Determine the (x, y) coordinate at the center of the cell enclosing the given text.  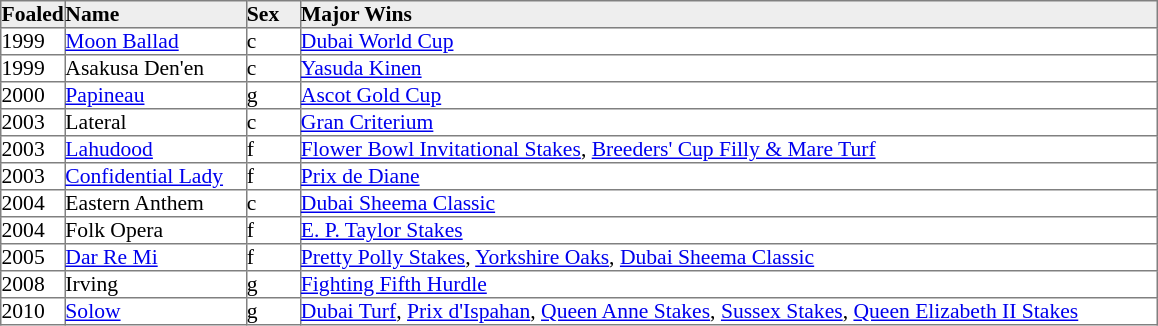
2008 (33, 284)
Yasuda Kinen (728, 68)
Flower Bowl Invitational Stakes, Breeders' Cup Filly & Mare Turf (728, 150)
Dubai World Cup (728, 42)
Folk Opera (156, 230)
Dubai Turf, Prix d'Ispahan, Queen Anne Stakes, Sussex Stakes, Queen Elizabeth II Stakes (728, 312)
Sex (273, 14)
Ascot Gold Cup (728, 96)
Papineau (156, 96)
Prix de Diane (728, 176)
Confidential Lady (156, 176)
Eastern Anthem (156, 204)
Lateral (156, 122)
Major Wins (728, 14)
2000 (33, 96)
2005 (33, 258)
Irving (156, 284)
Solow (156, 312)
Foaled (33, 14)
Gran Criterium (728, 122)
Pretty Polly Stakes, Yorkshire Oaks, Dubai Sheema Classic (728, 258)
Dubai Sheema Classic (728, 204)
E. P. Taylor Stakes (728, 230)
Dar Re Mi (156, 258)
Fighting Fifth Hurdle (728, 284)
Asakusa Den'en (156, 68)
Name (156, 14)
Lahudood (156, 150)
Moon Ballad (156, 42)
2010 (33, 312)
